Find where the given text appears and provide that cell's center as [X, Y] coordinate. 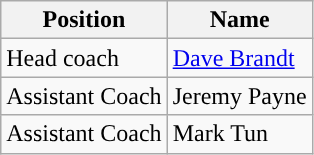
Jeremy Payne [240, 96]
Head coach [84, 58]
Name [240, 20]
Position [84, 20]
Mark Tun [240, 134]
Dave Brandt [240, 58]
